Return (x, y) of the center of cell containing provided text 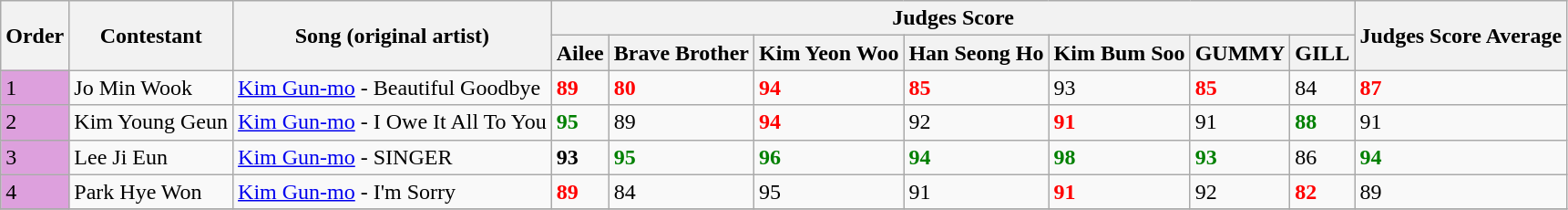
Jo Min Wook (151, 88)
Kim Gun-mo - I'm Sorry (393, 192)
GUMMY (1240, 53)
86 (1323, 157)
Kim Gun-mo - I Owe It All To You (393, 122)
Contestant (151, 36)
Judges Score Average (1461, 36)
Park Hye Won (151, 192)
Han Seong Ho (977, 53)
98 (1119, 157)
Kim Gun-mo - Beautiful Goodbye (393, 88)
Kim Young Geun (151, 122)
2 (35, 122)
Order (35, 36)
4 (35, 192)
Judges Score (953, 18)
Kim Gun-mo - SINGER (393, 157)
Brave Brother (682, 53)
96 (829, 157)
Kim Bum Soo (1119, 53)
Kim Yeon Woo (829, 53)
1 (35, 88)
3 (35, 157)
Lee Ji Eun (151, 157)
GILL (1323, 53)
88 (1323, 122)
87 (1461, 88)
80 (682, 88)
Ailee (579, 53)
82 (1323, 192)
Song (original artist) (393, 36)
